Return the [X, Y] coordinate for the center point of the cell that contains the specified text.  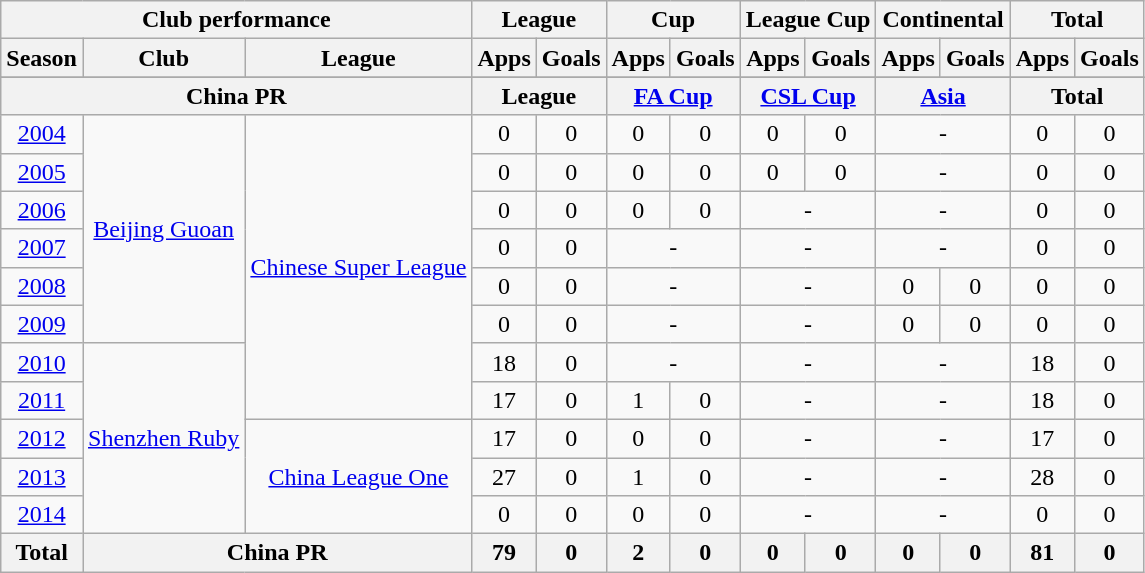
CSL Cup [808, 96]
Club [163, 58]
Cup [673, 20]
Continental [943, 20]
2004 [42, 134]
2006 [42, 210]
2008 [42, 286]
Beijing Guoan [163, 229]
2005 [42, 172]
2009 [42, 324]
Season [42, 58]
FA Cup [673, 96]
2007 [42, 248]
League Cup [808, 20]
China League One [358, 476]
Club performance [236, 20]
28 [1042, 477]
Shenzhen Ruby [163, 438]
Chinese Super League [358, 267]
2013 [42, 477]
81 [1042, 553]
2014 [42, 515]
2010 [42, 362]
27 [504, 477]
2012 [42, 438]
Asia [943, 96]
2 [638, 553]
79 [504, 553]
2011 [42, 400]
